Capture the cell that displays the provided text and extract its [X, Y] central coordinate. 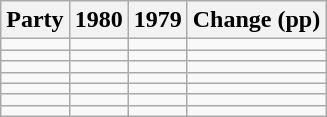
1980 [98, 20]
Change (pp) [256, 20]
1979 [158, 20]
Party [35, 20]
